Capture the cell that displays the provided text and extract its (x, y) central coordinate. 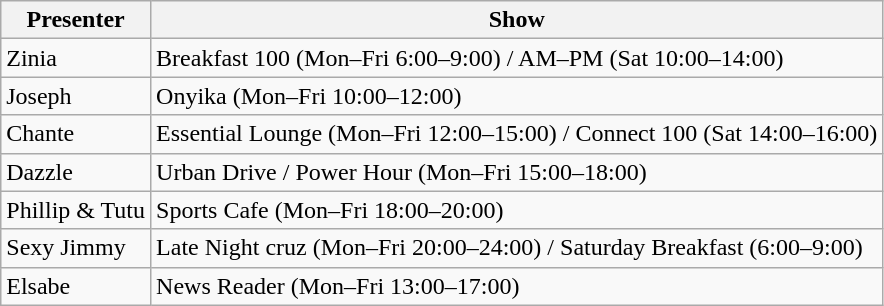
Phillip & Tutu (76, 210)
Dazzle (76, 172)
Elsabe (76, 286)
Onyika (Mon–Fri 10:00–12:00) (517, 96)
Presenter (76, 20)
Zinia (76, 58)
Sexy Jimmy (76, 248)
Breakfast 100 (Mon–Fri 6:00–9:00) / AM–PM (Sat 10:00–14:00) (517, 58)
Essential Lounge (Mon–Fri 12:00–15:00) / Connect 100 (Sat 14:00–16:00) (517, 134)
Sports Cafe (Mon–Fri 18:00–20:00) (517, 210)
Urban Drive / Power Hour (Mon–Fri 15:00–18:00) (517, 172)
Joseph (76, 96)
Late Night cruz (Mon–Fri 20:00–24:00) / Saturday Breakfast (6:00–9:00) (517, 248)
Show (517, 20)
Chante (76, 134)
News Reader (Mon–Fri 13:00–17:00) (517, 286)
